Extract the (X, Y) coordinate from the center of the cell holding the provided text.  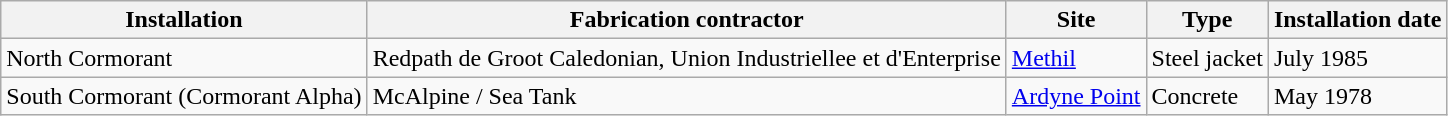
Methil (1076, 58)
July 1985 (1357, 58)
Ardyne Point (1076, 96)
Steel jacket (1207, 58)
North Cormorant (184, 58)
Site (1076, 20)
Type (1207, 20)
Concrete (1207, 96)
McAlpine / Sea Tank (686, 96)
Installation date (1357, 20)
Fabrication contractor (686, 20)
Installation (184, 20)
Redpath de Groot Caledonian, Union Industriellee et d'Enterprise (686, 58)
South Cormorant (Cormorant Alpha) (184, 96)
May 1978 (1357, 96)
